Return [X, Y] of the center of cell containing provided text 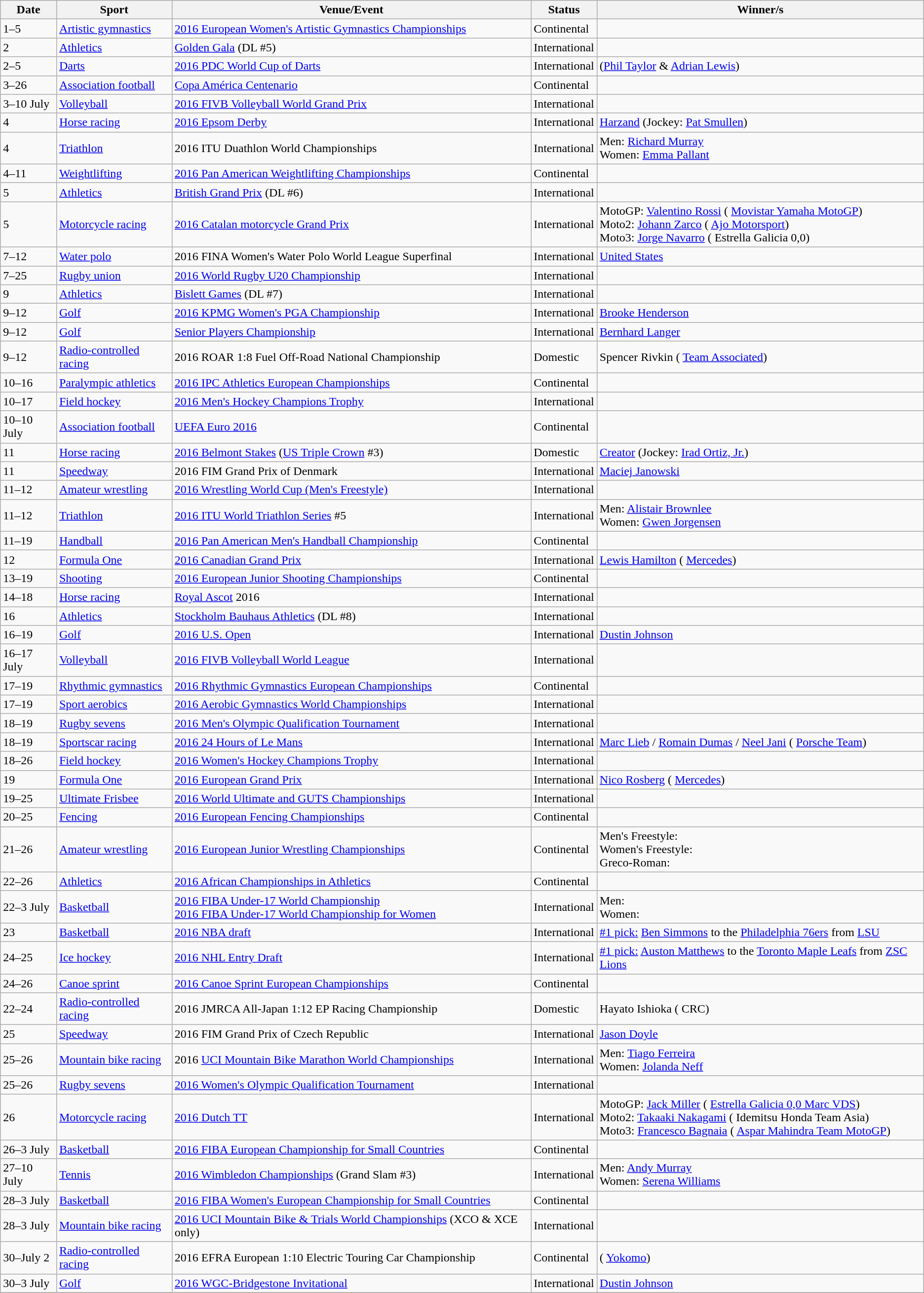
2016 NHL Entry Draft [351, 958]
Status [564, 10]
3–26 [29, 85]
Handball [114, 541]
1–5 [29, 29]
2016 Pan American Men's Handball Championship [351, 541]
2016 Canadian Grand Prix [351, 559]
Men: Alistair BrownleeWomen: Gwen Jorgensen [760, 515]
#1 pick: Ben Simmons to the Philadelphia 76ers from LSU [760, 932]
2016 JMRCA All-Japan 1:12 EP Racing Championship [351, 1009]
2016 ITU World Triathlon Series #5 [351, 515]
10–10 July [29, 427]
2016 ROAR 1:8 Fuel Off-Road National Championship [351, 357]
2016 UCI Mountain Bike & Trials World Championships (XCO & XCE only) [351, 1225]
Winner/s [760, 10]
Creator (Jockey: Irad Ortiz, Jr.) [760, 452]
2016 ITU Duathlon World Championships [351, 148]
13–19 [29, 578]
Jason Doyle [760, 1034]
Tennis [114, 1175]
2016 World Rugby U20 Championship [351, 275]
Golden Gala (DL #5) [351, 47]
Artistic gymnastics [114, 29]
25 [29, 1034]
Marc Lieb / Romain Dumas / Neel Jani ( Porsche Team) [760, 742]
Hayato Ishioka ( CRC) [760, 1009]
10–17 [29, 401]
2016 U.S. Open [351, 635]
2016 EFRA European 1:10 Electric Touring Car Championship [351, 1258]
2016 UCI Mountain Bike Marathon World Championships [351, 1059]
Men: Tiago FerreiraWomen: Jolanda Neff [760, 1059]
2016 Dutch TT [351, 1117]
26 [29, 1117]
2016 FIVB Volleyball World Grand Prix [351, 104]
Men: Women: [760, 906]
Ultimate Frisbee [114, 798]
Brooke Henderson [760, 313]
Lewis Hamilton ( Mercedes) [760, 559]
10–16 [29, 383]
21–26 [29, 849]
20–25 [29, 817]
UEFA Euro 2016 [351, 427]
Bernhard Langer [760, 332]
2016 IPC Athletics European Championships [351, 383]
2016 FIM Grand Prix of Denmark [351, 471]
24–26 [29, 983]
2016 24 Hours of Le Mans [351, 742]
Spencer Rivkin ( Team Associated) [760, 357]
Date [29, 10]
2016 European Grand Prix [351, 780]
2016 European Junior Wrestling Championships [351, 849]
Venue/Event [351, 10]
3–10 July [29, 104]
Paralympic athletics [114, 383]
Stockholm Bauhaus Athletics (DL #8) [351, 616]
2016 Women's Hockey Champions Trophy [351, 761]
Darts [114, 66]
22–3 July [29, 906]
2016 KPMG Women's PGA Championship [351, 313]
2016 Belmont Stakes (US Triple Crown #3) [351, 452]
Men: Andy MurrayWomen: Serena Williams [760, 1175]
( Yokomo) [760, 1258]
2016 Wimbledon Championships (Grand Slam #3) [351, 1175]
Senior Players Championship [351, 332]
2016 Rhythmic Gymnastics European Championships [351, 686]
2016 World Ultimate and GUTS Championships [351, 798]
Weightlifting [114, 173]
7–12 [29, 256]
(Phil Taylor & Adrian Lewis) [760, 66]
Royal Ascot 2016 [351, 597]
22–26 [29, 881]
2 [29, 47]
2016 PDC World Cup of Darts [351, 66]
30–July 2 [29, 1258]
Water polo [114, 256]
2016 European Junior Shooting Championships [351, 578]
12 [29, 559]
Rugby union [114, 275]
11–19 [29, 541]
Maciej Janowski [760, 471]
7–25 [29, 275]
2016 African Championships in Athletics [351, 881]
2016 FIM Grand Prix of Czech Republic [351, 1034]
14–18 [29, 597]
26–3 July [29, 1149]
9 [29, 294]
2016 FIBA European Championship for Small Countries [351, 1149]
Bislett Games (DL #7) [351, 294]
2–5 [29, 66]
2016 Aerobic Gymnastics World Championships [351, 705]
Harzand (Jockey: Pat Smullen) [760, 122]
16–19 [29, 635]
2016 Canoe Sprint European Championships [351, 983]
16–17 July [29, 661]
Sport [114, 10]
19–25 [29, 798]
Fencing [114, 817]
Men's Freestyle: Women's Freestyle: Greco-Roman: [760, 849]
2016 Women's Olympic Qualification Tournament [351, 1085]
2016 Catalan motorcycle Grand Prix [351, 224]
Sport aerobics [114, 705]
24–25 [29, 958]
2016 European Fencing Championships [351, 817]
Nico Rosberg ( Mercedes) [760, 780]
22–24 [29, 1009]
19 [29, 780]
2016 WGC-Bridgestone Invitational [351, 1283]
British Grand Prix (DL #6) [351, 192]
Copa América Centenario [351, 85]
Sportscar racing [114, 742]
2016 Men's Olympic Qualification Tournament [351, 723]
27–10 July [29, 1175]
18–26 [29, 761]
2016 FIVB Volleyball World League [351, 661]
Canoe sprint [114, 983]
MotoGP: Valentino Rossi ( Movistar Yamaha MotoGP)Moto2: Johann Zarco ( Ajo Motorsport)Moto3: Jorge Navarro ( Estrella Galicia 0,0) [760, 224]
2016 Epsom Derby [351, 122]
#1 pick: Auston Matthews to the Toronto Maple Leafs from ZSC Lions [760, 958]
4–11 [29, 173]
30–3 July [29, 1283]
Rhythmic gymnastics [114, 686]
2016 FIBA Under-17 World Championship 2016 FIBA Under-17 World Championship for Women [351, 906]
2016 FIBA Women's European Championship for Small Countries [351, 1200]
2016 NBA draft [351, 932]
2016 Wrestling World Cup (Men's Freestyle) [351, 490]
2016 FINA Women's Water Polo World League Superfinal [351, 256]
Shooting [114, 578]
Men: Richard MurrayWomen: Emma Pallant [760, 148]
2016 European Women's Artistic Gymnastics Championships [351, 29]
23 [29, 932]
Ice hockey [114, 958]
2016 Men's Hockey Champions Trophy [351, 401]
2016 Pan American Weightlifting Championships [351, 173]
United States [760, 256]
16 [29, 616]
